For the text-containing cell, return its midpoint in [X, Y] coordinate format. 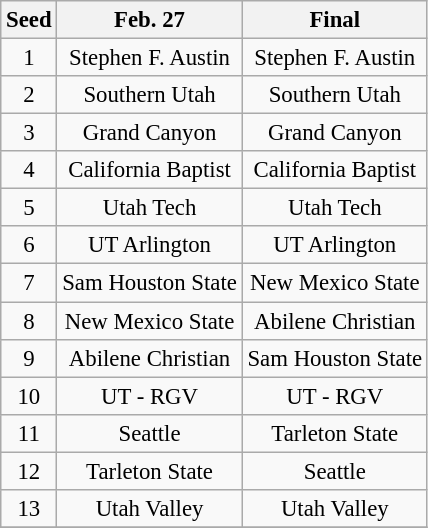
4 [29, 170]
1 [29, 58]
6 [29, 245]
Final [334, 20]
Feb. 27 [150, 20]
5 [29, 208]
9 [29, 358]
Seed [29, 20]
3 [29, 133]
13 [29, 509]
11 [29, 433]
8 [29, 321]
2 [29, 95]
12 [29, 471]
7 [29, 283]
10 [29, 396]
